Capture the cell that displays the provided text and extract its [X, Y] central coordinate. 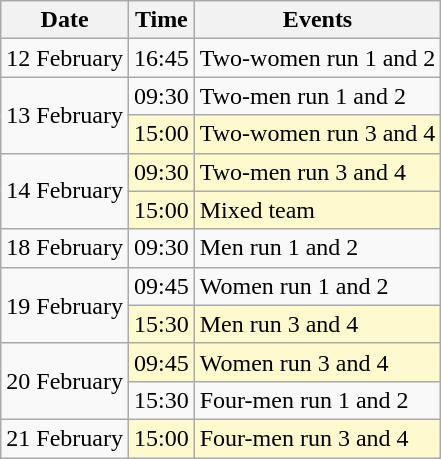
Two-men run 3 and 4 [318, 172]
Two-women run 3 and 4 [318, 134]
Four-men run 3 and 4 [318, 438]
Two-men run 1 and 2 [318, 96]
16:45 [161, 58]
12 February [65, 58]
Time [161, 20]
Events [318, 20]
18 February [65, 248]
20 February [65, 381]
13 February [65, 115]
14 February [65, 191]
Date [65, 20]
21 February [65, 438]
Mixed team [318, 210]
Men run 1 and 2 [318, 248]
Women run 1 and 2 [318, 286]
Four-men run 1 and 2 [318, 400]
19 February [65, 305]
Two-women run 1 and 2 [318, 58]
Men run 3 and 4 [318, 324]
Women run 3 and 4 [318, 362]
